Identify which cell holds the provided text, then report its [X, Y] central coordinate. 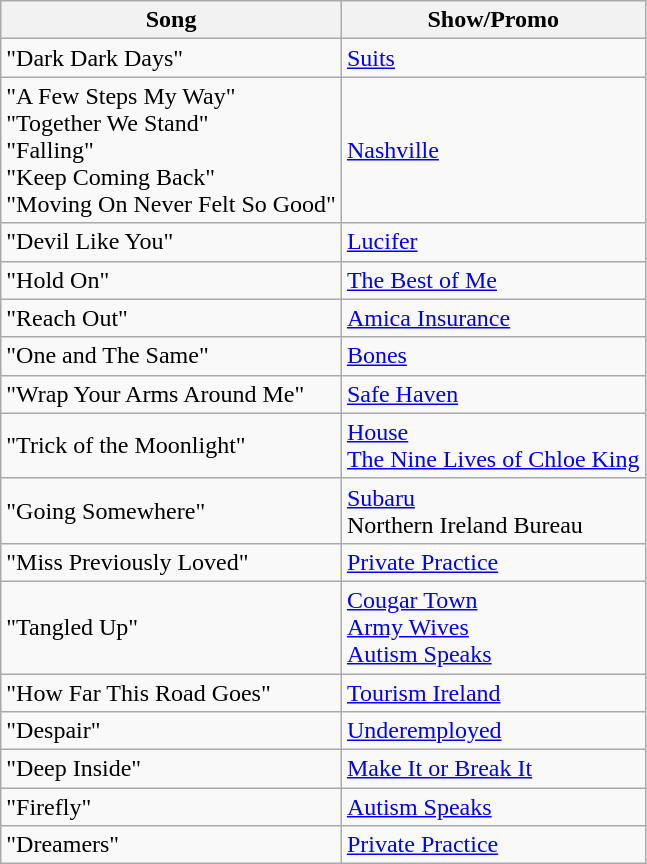
"One and The Same" [172, 356]
"How Far This Road Goes" [172, 693]
"Despair" [172, 731]
Cougar TownArmy WivesAutism Speaks [493, 627]
Tourism Ireland [493, 693]
"Wrap Your Arms Around Me" [172, 394]
"Devil Like You" [172, 242]
"Reach Out" [172, 318]
"Deep Inside" [172, 769]
Amica Insurance [493, 318]
"Tangled Up" [172, 627]
Make It or Break It [493, 769]
Lucifer [493, 242]
"A Few Steps My Way""Together We Stand""Falling""Keep Coming Back""Moving On Never Felt So Good" [172, 150]
Underemployed [493, 731]
"Going Somewhere" [172, 510]
Suits [493, 58]
"Dark Dark Days" [172, 58]
"Trick of the Moonlight" [172, 446]
"Firefly" [172, 807]
Show/Promo [493, 20]
Safe Haven [493, 394]
HouseThe Nine Lives of Chloe King [493, 446]
Bones [493, 356]
SubaruNorthern Ireland Bureau [493, 510]
Autism Speaks [493, 807]
The Best of Me [493, 280]
Nashville [493, 150]
"Hold On" [172, 280]
"Dreamers" [172, 845]
"Miss Previously Loved" [172, 562]
Song [172, 20]
